Search for the cell housing the specified text and yield its (X, Y) center coordinate. 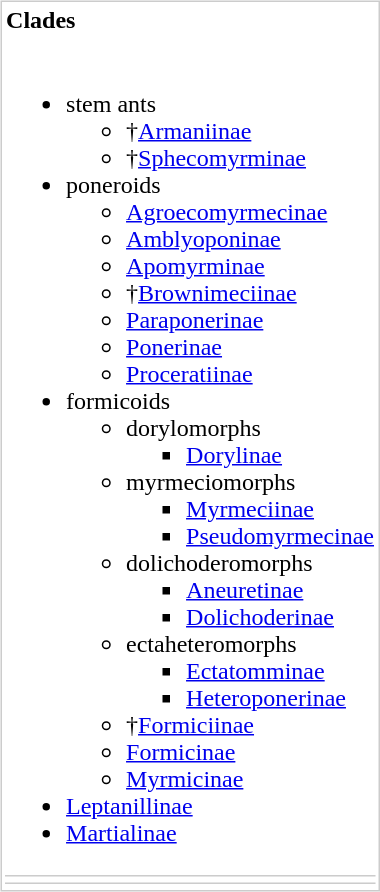
Clades (190, 20)
